Search for the cell housing the specified text and yield its [X, Y] center coordinate. 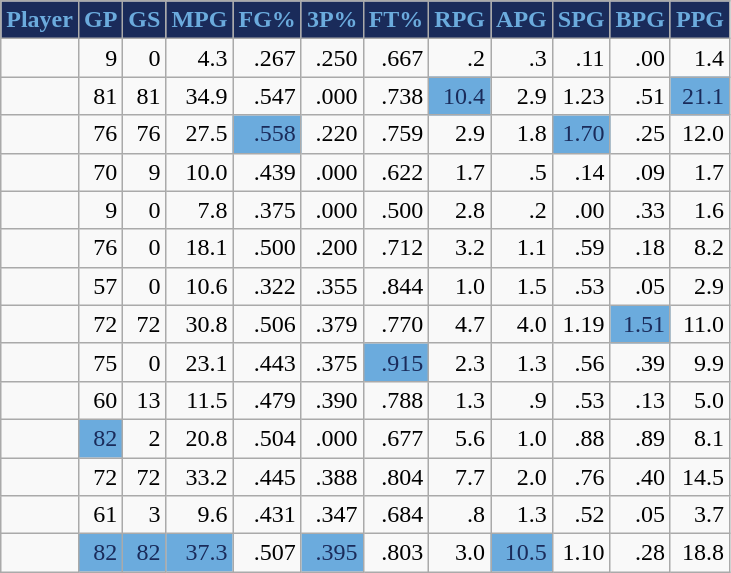
34.9 [200, 96]
.844 [396, 286]
4.3 [200, 58]
.5 [522, 172]
.507 [267, 553]
GS [144, 20]
1.19 [581, 324]
12.0 [700, 134]
7.8 [200, 210]
RPG [460, 20]
.558 [267, 134]
.11 [581, 58]
2 [144, 438]
11.5 [200, 400]
.803 [396, 553]
75 [100, 362]
9.9 [700, 362]
13 [144, 400]
7.7 [460, 477]
.39 [640, 362]
.677 [396, 438]
.250 [332, 58]
PPG [700, 20]
1.10 [581, 553]
11.0 [700, 324]
18.1 [200, 248]
57 [100, 286]
2.3 [460, 362]
10.0 [200, 172]
.200 [332, 248]
.89 [640, 438]
.267 [267, 58]
.51 [640, 96]
.395 [332, 553]
.220 [332, 134]
20.8 [200, 438]
.8 [460, 515]
.712 [396, 248]
5.6 [460, 438]
.443 [267, 362]
Player [40, 20]
3.2 [460, 248]
70 [100, 172]
21.1 [700, 96]
1.1 [522, 248]
.13 [640, 400]
.88 [581, 438]
BPG [640, 20]
61 [100, 515]
.431 [267, 515]
60 [100, 400]
3.7 [700, 515]
1.51 [640, 324]
.738 [396, 96]
5.0 [700, 400]
1.8 [522, 134]
.445 [267, 477]
.804 [396, 477]
1.5 [522, 286]
.76 [581, 477]
27.5 [200, 134]
.59 [581, 248]
.684 [396, 515]
FT% [396, 20]
.33 [640, 210]
.355 [332, 286]
14.5 [700, 477]
2.8 [460, 210]
.788 [396, 400]
SPG [581, 20]
.479 [267, 400]
.3 [522, 58]
3P% [332, 20]
.25 [640, 134]
.388 [332, 477]
.9 [522, 400]
4.0 [522, 324]
.09 [640, 172]
8.2 [700, 248]
.18 [640, 248]
.56 [581, 362]
.439 [267, 172]
33.2 [200, 477]
.322 [267, 286]
10.4 [460, 96]
1.23 [581, 96]
.390 [332, 400]
1.4 [700, 58]
1.70 [581, 134]
GP [100, 20]
.14 [581, 172]
.759 [396, 134]
APG [522, 20]
2.0 [522, 477]
10.6 [200, 286]
.915 [396, 362]
9.6 [200, 515]
.506 [267, 324]
23.1 [200, 362]
.770 [396, 324]
8.1 [700, 438]
FG% [267, 20]
MPG [200, 20]
.504 [267, 438]
10.5 [522, 553]
.28 [640, 553]
.40 [640, 477]
4.7 [460, 324]
.667 [396, 58]
.347 [332, 515]
.622 [396, 172]
3 [144, 515]
.52 [581, 515]
37.3 [200, 553]
.379 [332, 324]
1.6 [700, 210]
.547 [267, 96]
18.8 [700, 553]
3.0 [460, 553]
30.8 [200, 324]
